Provide the [X, Y] coordinate of the cell's center where the given text is located.  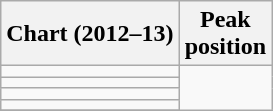
Chart (2012–13) [90, 34]
Peakposition [225, 34]
